Determine the [x, y] coordinate at the center of the cell enclosing the given text.  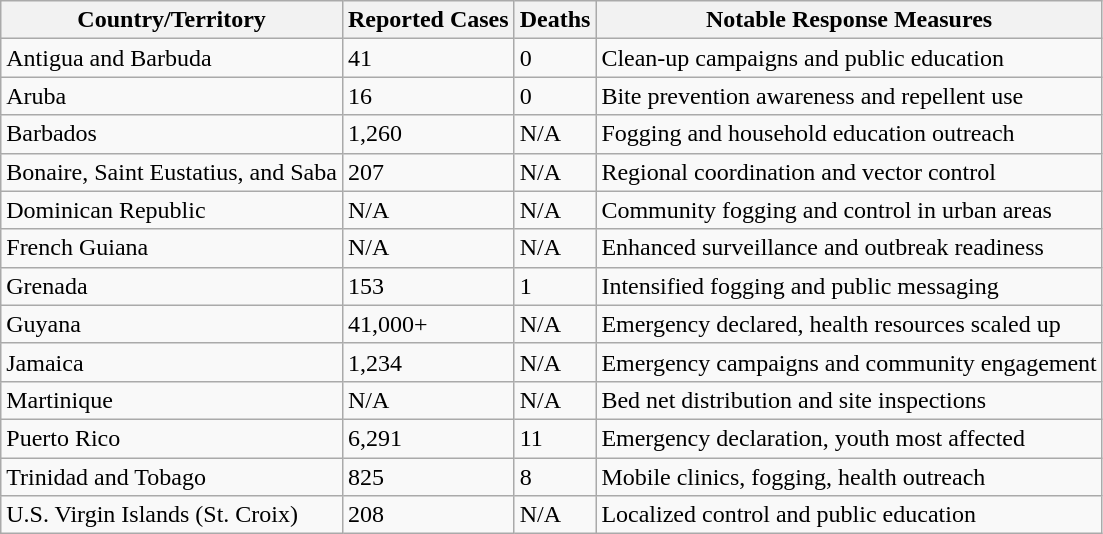
Antigua and Barbuda [172, 58]
Clean-up campaigns and public education [849, 58]
207 [428, 172]
208 [428, 515]
Barbados [172, 134]
41 [428, 58]
Guyana [172, 324]
1,234 [428, 362]
Martinique [172, 400]
16 [428, 96]
1 [555, 286]
Emergency declaration, youth most affected [849, 438]
French Guiana [172, 248]
Regional coordination and vector control [849, 172]
Deaths [555, 20]
Trinidad and Tobago [172, 477]
Notable Response Measures [849, 20]
Aruba [172, 96]
U.S. Virgin Islands (St. Croix) [172, 515]
11 [555, 438]
Intensified fogging and public messaging [849, 286]
41,000+ [428, 324]
825 [428, 477]
Reported Cases [428, 20]
Dominican Republic [172, 210]
Emergency declared, health resources scaled up [849, 324]
Emergency campaigns and community engagement [849, 362]
Mobile clinics, fogging, health outreach [849, 477]
Puerto Rico [172, 438]
Localized control and public education [849, 515]
8 [555, 477]
Fogging and household education outreach [849, 134]
Country/Territory [172, 20]
6,291 [428, 438]
Bite prevention awareness and repellent use [849, 96]
Grenada [172, 286]
Enhanced surveillance and outbreak readiness [849, 248]
Jamaica [172, 362]
153 [428, 286]
Community fogging and control in urban areas [849, 210]
Bed net distribution and site inspections [849, 400]
Bonaire, Saint Eustatius, and Saba [172, 172]
1,260 [428, 134]
